For the text-containing cell, return its midpoint in (x, y) coordinate format. 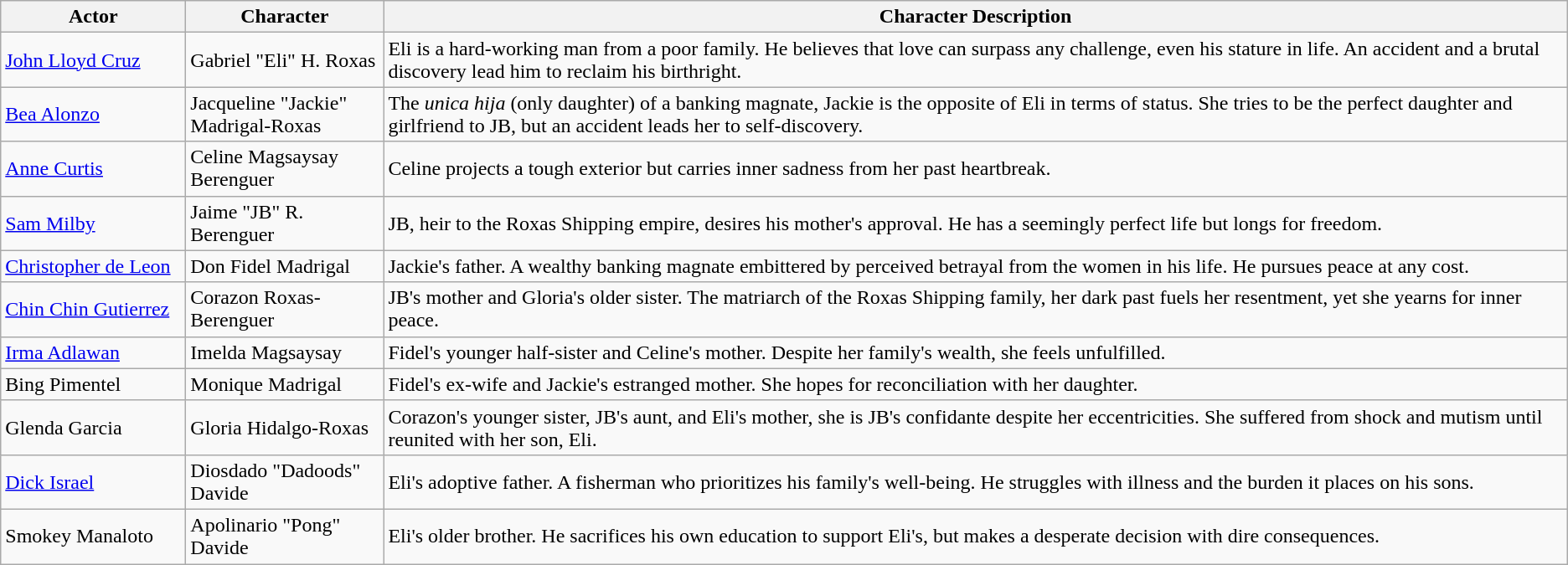
Character (285, 17)
Dick Israel (94, 482)
Bing Pimentel (94, 384)
Celine Magsaysay Berenguer (285, 169)
Gloria Hidalgo-Roxas (285, 427)
Apolinario "Pong" Davide (285, 536)
Sam Milby (94, 223)
Fidel's younger half-sister and Celine's mother. Despite her family's wealth, she feels unfulfilled. (975, 352)
Don Fidel Madrigal (285, 266)
Eli's adoptive father. A fisherman who prioritizes his family's well-being. He struggles with illness and the burden it places on his sons. (975, 482)
Imelda Magsaysay (285, 352)
Bea Alonzo (94, 114)
Smokey Manaloto (94, 536)
JB, heir to the Roxas Shipping empire, desires his mother's approval. He has a seemingly perfect life but longs for freedom. (975, 223)
Fidel's ex-wife and Jackie's estranged mother. She hopes for reconciliation with her daughter. (975, 384)
Character Description (975, 17)
Chin Chin Gutierrez (94, 310)
Corazon Roxas-Berenguer (285, 310)
Anne Curtis (94, 169)
John Lloyd Cruz (94, 60)
Jaime "JB" R. Berenguer (285, 223)
Jacqueline "Jackie" Madrigal-Roxas (285, 114)
Irma Adlawan (94, 352)
Gabriel "Eli" H. Roxas (285, 60)
Actor (94, 17)
Monique Madrigal (285, 384)
Diosdado "Dadoods" Davide (285, 482)
Christopher de Leon (94, 266)
Jackie's father. A wealthy banking magnate embittered by perceived betrayal from the women in his life. He pursues peace at any cost. (975, 266)
Celine projects a tough exterior but carries inner sadness from her past heartbreak. (975, 169)
Glenda Garcia (94, 427)
Eli's older brother. He sacrifices his own education to support Eli's, but makes a desperate decision with dire consequences. (975, 536)
